Pinpoint the cell where the given text exists, returning its [X, Y] midpoint coordinate. 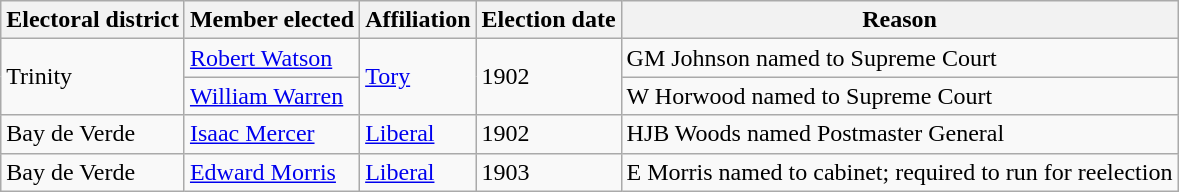
Member elected [272, 20]
1903 [548, 172]
William Warren [272, 96]
Affiliation [418, 20]
Edward Morris [272, 172]
E Morris named to cabinet; required to run for reelection [900, 172]
Election date [548, 20]
W Horwood named to Supreme Court [900, 96]
Trinity [93, 77]
Electoral district [93, 20]
Isaac Mercer [272, 134]
Reason [900, 20]
GM Johnson named to Supreme Court [900, 58]
Robert Watson [272, 58]
Tory [418, 77]
HJB Woods named Postmaster General [900, 134]
